Search for the cell housing the specified text and yield its (x, y) center coordinate. 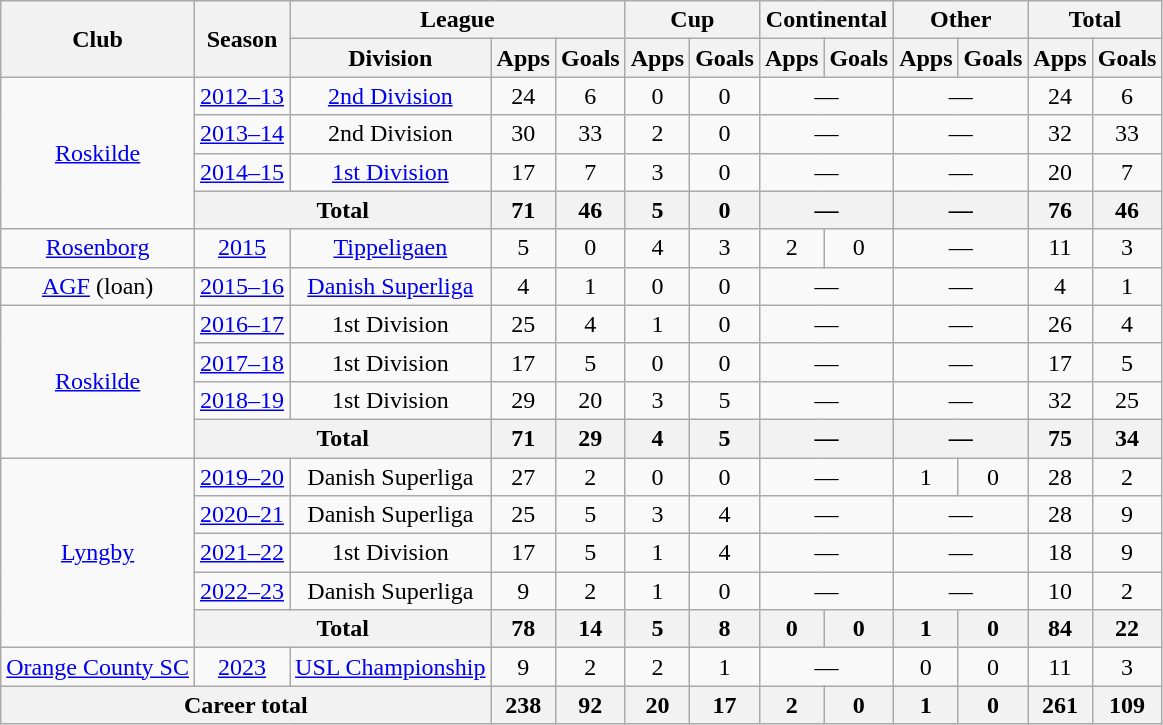
2017–18 (242, 362)
238 (523, 705)
30 (523, 134)
8 (725, 629)
2020–21 (242, 515)
2018–19 (242, 400)
261 (1060, 705)
76 (1060, 210)
2023 (242, 667)
Career total (246, 705)
34 (1127, 438)
Division (391, 58)
14 (590, 629)
84 (1060, 629)
Rosenborg (98, 248)
10 (1060, 591)
18 (1060, 553)
Tippeligaen (391, 248)
AGF (loan) (98, 286)
109 (1127, 705)
2013–14 (242, 134)
78 (523, 629)
26 (1060, 324)
2014–15 (242, 172)
Season (242, 39)
Lyngby (98, 553)
92 (590, 705)
22 (1127, 629)
Club (98, 39)
75 (1060, 438)
Other (961, 20)
Orange County SC (98, 667)
2019–20 (242, 477)
Continental (826, 20)
2015 (242, 248)
2016–17 (242, 324)
2012–13 (242, 96)
27 (523, 477)
Cup (692, 20)
USL Championship (391, 667)
2021–22 (242, 553)
2022–23 (242, 591)
League (458, 20)
2015–16 (242, 286)
